Scan for the cell matching the given text and deliver its [x, y] coordinate at center. 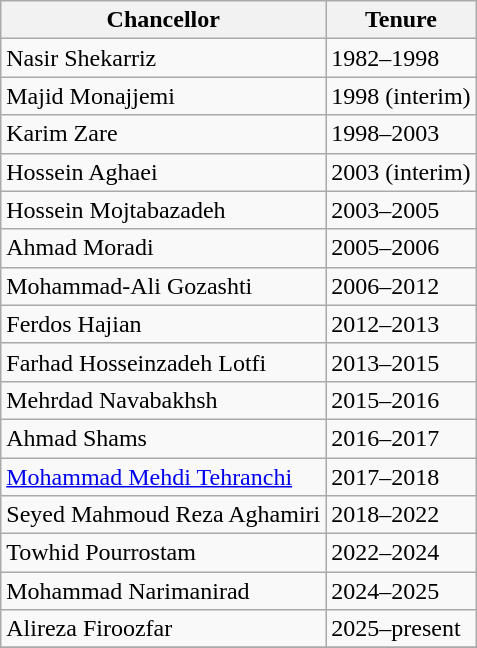
Mohammad Mehdi Tehranchi [164, 477]
2018–2022 [401, 515]
Ahmad Shams [164, 438]
Mehrdad Navabakhsh [164, 400]
2003 (interim) [401, 172]
Hossein Mojtabazadeh [164, 210]
Majid Monajjemi [164, 96]
2024–2025 [401, 591]
2003–2005 [401, 210]
2022–2024 [401, 553]
Mohammad-Ali Gozashti [164, 286]
Ahmad Moradi [164, 248]
Hossein Aghaei [164, 172]
Chancellor [164, 20]
Mohammad Narimanirad [164, 591]
1982–1998 [401, 58]
2015–2016 [401, 400]
2017–2018 [401, 477]
Towhid Pourrostam [164, 553]
Karim Zare [164, 134]
Alireza Firoozfar [164, 629]
1998–2003 [401, 134]
2025–present [401, 629]
1998 (interim) [401, 96]
2016–2017 [401, 438]
2013–2015 [401, 362]
Seyed Mahmoud Reza Aghamiri [164, 515]
Nasir Shekarriz [164, 58]
Tenure [401, 20]
2005–2006 [401, 248]
Farhad Hosseinzadeh Lotfi [164, 362]
2006–2012 [401, 286]
2012–2013 [401, 324]
Ferdos Hajian [164, 324]
